Return the [X, Y] coordinate for the center point of the cell that contains the specified text.  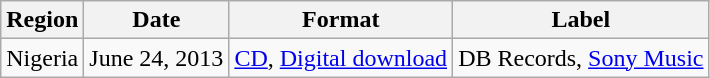
June 24, 2013 [156, 58]
Format [341, 20]
Date [156, 20]
Nigeria [42, 58]
Region [42, 20]
DB Records, Sony Music [581, 58]
CD, Digital download [341, 58]
Label [581, 20]
